Return (x, y) of the center of cell containing provided text 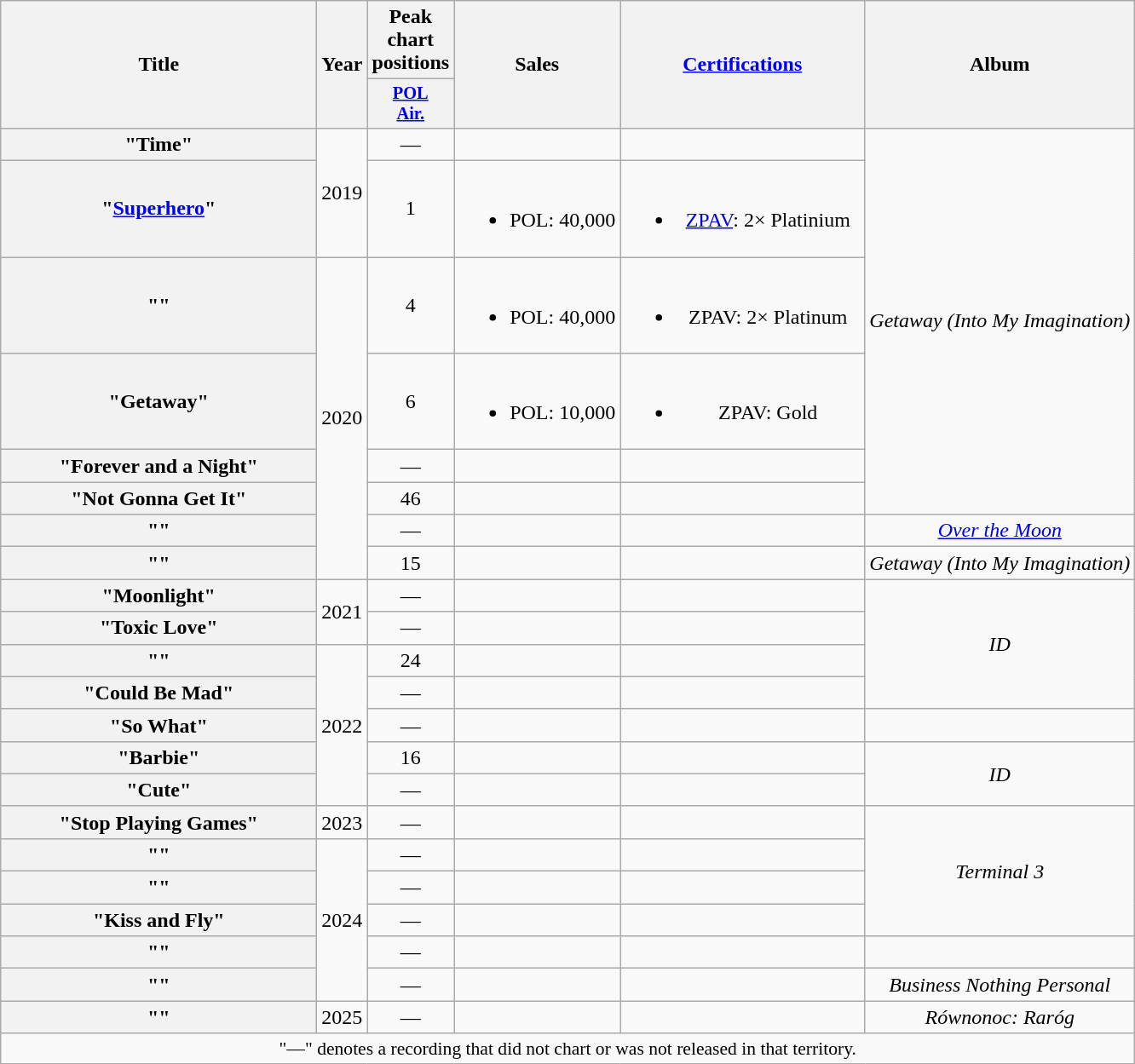
2023 (343, 822)
ZPAV: 2× Platinum (743, 305)
2019 (343, 193)
Year (343, 65)
ZPAV: 2× Platinium (743, 210)
6 (411, 402)
24 (411, 660)
46 (411, 498)
POLAir. (411, 104)
Album (1000, 65)
"Stop Playing Games" (158, 822)
"Getaway" (158, 402)
"Moonlight" (158, 595)
2024 (343, 919)
"Kiss and Fly" (158, 920)
Certifications (743, 65)
"Forever and a Night" (158, 466)
2021 (343, 612)
"Barbie" (158, 757)
"Could Be Mad" (158, 693)
Terminal 3 (1000, 871)
"Superhero" (158, 210)
ZPAV: Gold (743, 402)
16 (411, 757)
2025 (343, 1017)
"Cute" (158, 790)
4 (411, 305)
15 (411, 563)
"Not Gonna Get It" (158, 498)
POL: 10,000 (537, 402)
Business Nothing Personal (1000, 985)
Over the Moon (1000, 531)
Peak chart positions (411, 40)
2020 (343, 418)
Title (158, 65)
1 (411, 210)
2022 (343, 725)
"Toxic Love" (158, 628)
Równonoc: Raróg (1000, 1017)
"So What" (158, 725)
"Time" (158, 144)
"—" denotes a recording that did not chart or was not released in that territory. (567, 1049)
Sales (537, 65)
